From the cell containing the given text, extract its center point as (x, y) coordinate. 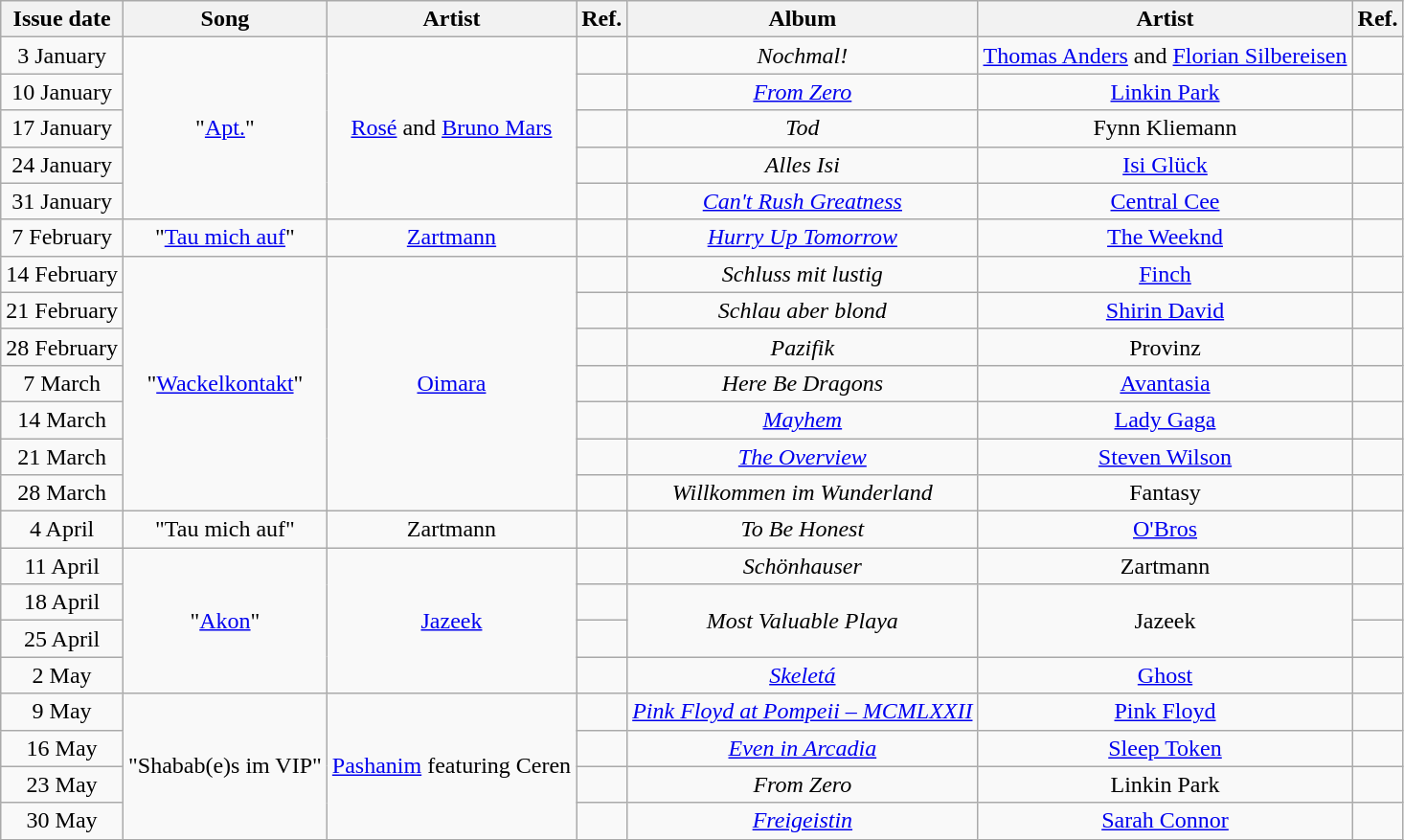
"Akon" (224, 621)
Freigeistin (803, 821)
7 March (62, 383)
Alles Isi (803, 165)
Nochmal! (803, 56)
28 February (62, 347)
9 May (62, 712)
Pazifik (803, 347)
Avantasia (1165, 383)
Pashanim featuring Ceren (451, 766)
11 April (62, 566)
Finch (1165, 274)
"Shabab(e)s im VIP" (224, 766)
The Overview (803, 457)
21 February (62, 310)
Sleep Token (1165, 748)
4 April (62, 530)
Pink Floyd at Pompeii – MCMLXXII (803, 712)
To Be Honest (803, 530)
Isi Glück (1165, 165)
Rosé and Bruno Mars (451, 128)
Willkommen im Wunderland (803, 493)
Schönhauser (803, 566)
18 April (62, 602)
Thomas Anders and Florian Silbereisen (1165, 56)
Mayhem (803, 420)
Song (224, 19)
Provinz (1165, 347)
Central Cee (1165, 201)
O'Bros (1165, 530)
Can't Rush Greatness (803, 201)
25 April (62, 639)
3 January (62, 56)
Steven Wilson (1165, 457)
Shirin David (1165, 310)
10 January (62, 92)
Here Be Dragons (803, 383)
Album (803, 19)
Schluss mit lustig (803, 274)
Hurry Up Tomorrow (803, 238)
Tod (803, 128)
30 May (62, 821)
Lady Gaga (1165, 420)
21 March (62, 457)
Oimara (451, 383)
2 May (62, 675)
Most Valuable Playa (803, 621)
Schlau aber blond (803, 310)
Fantasy (1165, 493)
Skeletá (803, 675)
The Weeknd (1165, 238)
Pink Floyd (1165, 712)
Sarah Connor (1165, 821)
Issue date (62, 19)
Even in Arcadia (803, 748)
"Wackelkontakt" (224, 383)
Ghost (1165, 675)
"Apt." (224, 128)
23 May (62, 784)
16 May (62, 748)
14 February (62, 274)
24 January (62, 165)
31 January (62, 201)
Fynn Kliemann (1165, 128)
17 January (62, 128)
14 March (62, 420)
7 February (62, 238)
28 March (62, 493)
